Return the (x, y) coordinate for the center point of the cell that contains the specified text.  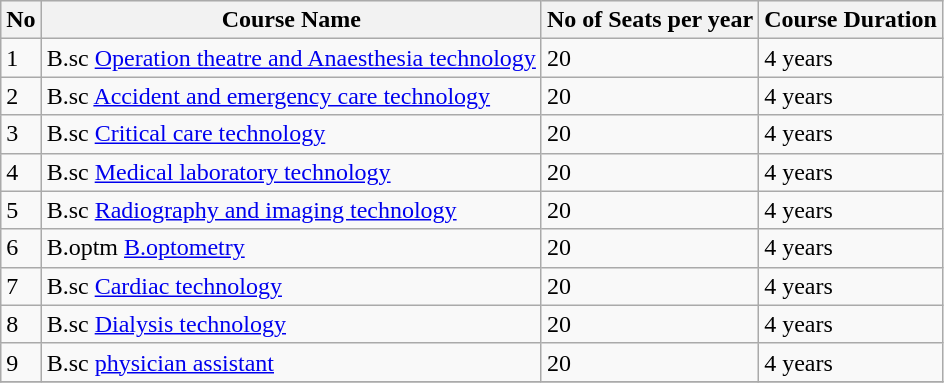
B.sc Medical laboratory technology (291, 172)
B.sc physician assistant (291, 362)
6 (21, 248)
3 (21, 134)
1 (21, 58)
Course Name (291, 20)
5 (21, 210)
B.sc Dialysis technology (291, 324)
Course Duration (851, 20)
B.sc Accident and emergency care technology (291, 96)
No (21, 20)
No of Seats per year (650, 20)
B.sc Cardiac technology (291, 286)
4 (21, 172)
9 (21, 362)
7 (21, 286)
B.sc Operation theatre and Anaesthesia technology (291, 58)
B.optm B.optometry (291, 248)
8 (21, 324)
B.sc Radiography and imaging technology (291, 210)
2 (21, 96)
B.sc Critical care technology (291, 134)
